Return the (x, y) coordinate for the center point of the cell that contains the specified text.  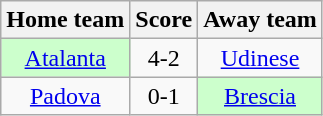
Score (164, 20)
Brescia (260, 96)
0-1 (164, 96)
Home team (66, 20)
4-2 (164, 58)
Atalanta (66, 58)
Padova (66, 96)
Udinese (260, 58)
Away team (260, 20)
